Identify which cell holds the provided text, then report its [X, Y] central coordinate. 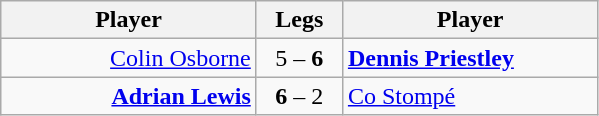
Adrian Lewis [129, 96]
Colin Osborne [129, 58]
Legs [299, 20]
5 – 6 [299, 58]
Co Stompé [470, 96]
Dennis Priestley [470, 58]
6 – 2 [299, 96]
